Search for the cell housing the specified text and yield its [x, y] center coordinate. 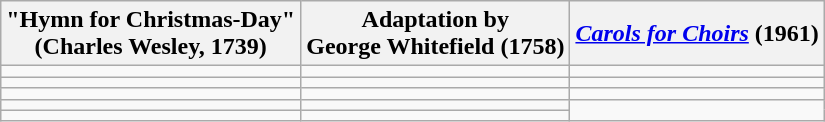
Adaptation byGeorge Whitefield (1758) [436, 34]
"Hymn for Christmas-Day"(Charles Wesley, 1739) [151, 34]
Carols for Choirs (1961) [697, 34]
